Scan for the cell matching the given text and deliver its (x, y) coordinate at center. 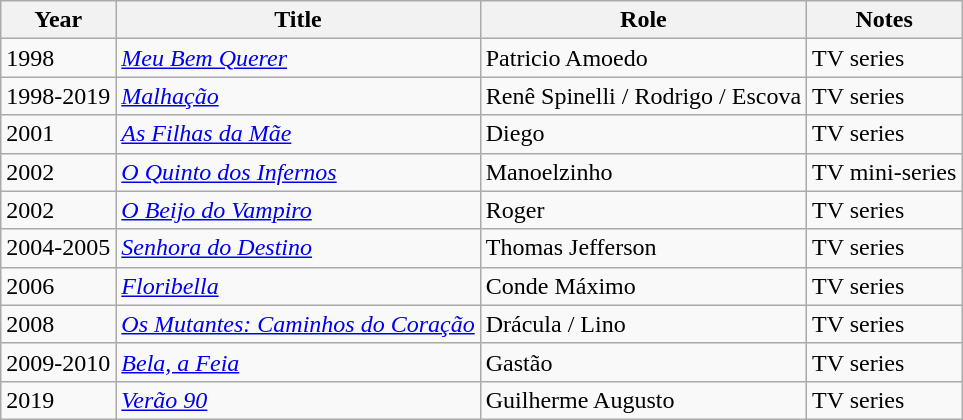
2006 (58, 286)
Malhação (298, 96)
TV mini-series (884, 172)
Thomas Jefferson (643, 248)
Floribella (298, 286)
Gastão (643, 362)
As Filhas da Mãe (298, 134)
Patricio Amoedo (643, 58)
Meu Bem Querer (298, 58)
2009-2010 (58, 362)
O Quinto dos Infernos (298, 172)
Title (298, 20)
Os Mutantes: Caminhos do Coração (298, 324)
Role (643, 20)
1998-2019 (58, 96)
Diego (643, 134)
O Beijo do Vampiro (298, 210)
Senhora do Destino (298, 248)
Manoelzinho (643, 172)
Renê Spinelli / Rodrigo / Escova (643, 96)
2019 (58, 400)
Guilherme Augusto (643, 400)
Drácula / Lino (643, 324)
Roger (643, 210)
Notes (884, 20)
Conde Máximo (643, 286)
2004-2005 (58, 248)
Verão 90 (298, 400)
2001 (58, 134)
1998 (58, 58)
2008 (58, 324)
Year (58, 20)
Bela, a Feia (298, 362)
